Locate the cell with the specified text and output its [X, Y] center coordinate. 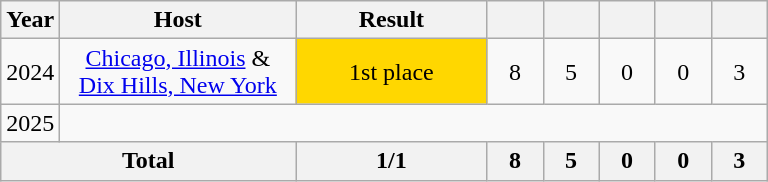
Host [178, 20]
Chicago, Illinois & Dix Hills, New York [178, 72]
Total [148, 161]
2025 [30, 123]
1/1 [392, 161]
1st place [392, 72]
2024 [30, 72]
Year [30, 20]
Result [392, 20]
